Return the (x, y) coordinate for the center point of the cell that contains the specified text.  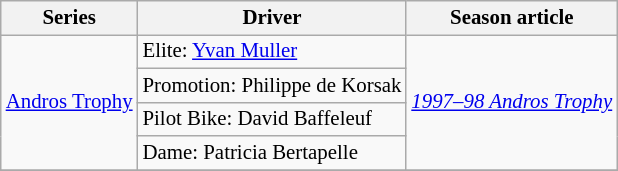
1997–98 Andros Trophy (512, 102)
Promotion: Philippe de Korsak (272, 85)
Elite: Yvan Muller (272, 51)
Andros Trophy (70, 102)
Pilot Bike: David Baffeleuf (272, 119)
Dame: Patricia Bertapelle (272, 153)
Series (70, 18)
Driver (272, 18)
Season article (512, 18)
